Locate the cell with the specified text and output its (X, Y) center coordinate. 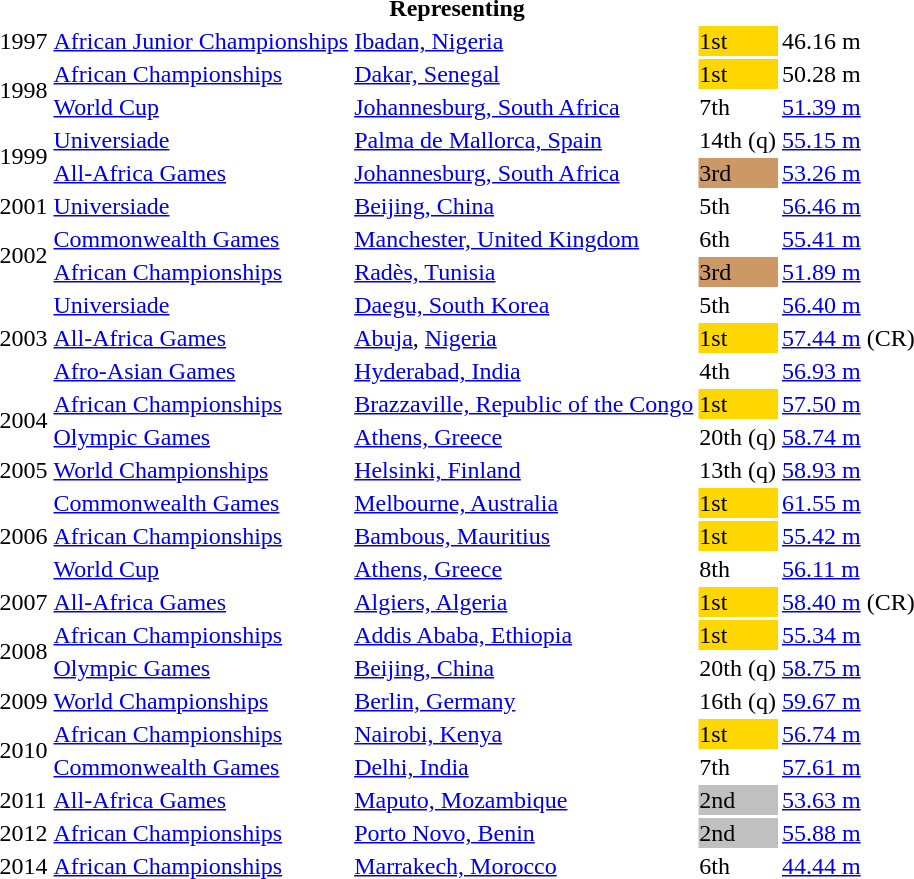
Bambous, Mauritius (524, 536)
Nairobi, Kenya (524, 734)
Algiers, Algeria (524, 602)
Abuja, Nigeria (524, 338)
6th (738, 239)
13th (q) (738, 470)
Delhi, India (524, 767)
Porto Novo, Benin (524, 833)
Daegu, South Korea (524, 305)
Palma de Mallorca, Spain (524, 140)
Radès, Tunisia (524, 272)
8th (738, 569)
Hyderabad, India (524, 371)
4th (738, 371)
African Junior Championships (201, 41)
Brazzaville, Republic of the Congo (524, 404)
14th (q) (738, 140)
Manchester, United Kingdom (524, 239)
Maputo, Mozambique (524, 800)
16th (q) (738, 701)
Helsinki, Finland (524, 470)
Berlin, Germany (524, 701)
Ibadan, Nigeria (524, 41)
Addis Ababa, Ethiopia (524, 635)
Melbourne, Australia (524, 503)
Afro-Asian Games (201, 371)
Dakar, Senegal (524, 74)
